Detect which cell encompasses the target text, then output its [X, Y] center coordinate. 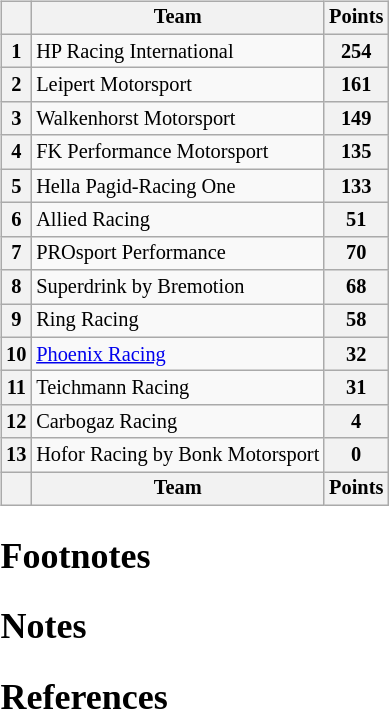
Hofor Racing by Bonk Motorsport [178, 455]
PROsport Performance [178, 253]
Ring Racing [178, 321]
1 [16, 51]
Leipert Motorsport [178, 85]
2 [16, 85]
8 [16, 287]
10 [16, 354]
68 [356, 287]
5 [16, 186]
133 [356, 186]
Phoenix Racing [178, 354]
13 [16, 455]
Allied Racing [178, 220]
12 [16, 422]
135 [356, 152]
3 [16, 119]
FK Performance Motorsport [178, 152]
Superdrink by Bremotion [178, 287]
Walkenhorst Motorsport [178, 119]
161 [356, 85]
9 [16, 321]
254 [356, 51]
Hella Pagid-Racing One [178, 186]
0 [356, 455]
31 [356, 388]
32 [356, 354]
51 [356, 220]
11 [16, 388]
Teichmann Racing [178, 388]
70 [356, 253]
149 [356, 119]
7 [16, 253]
HP Racing International [178, 51]
6 [16, 220]
58 [356, 321]
Carbogaz Racing [178, 422]
